Pinpoint the cell where the given text exists, returning its [X, Y] midpoint coordinate. 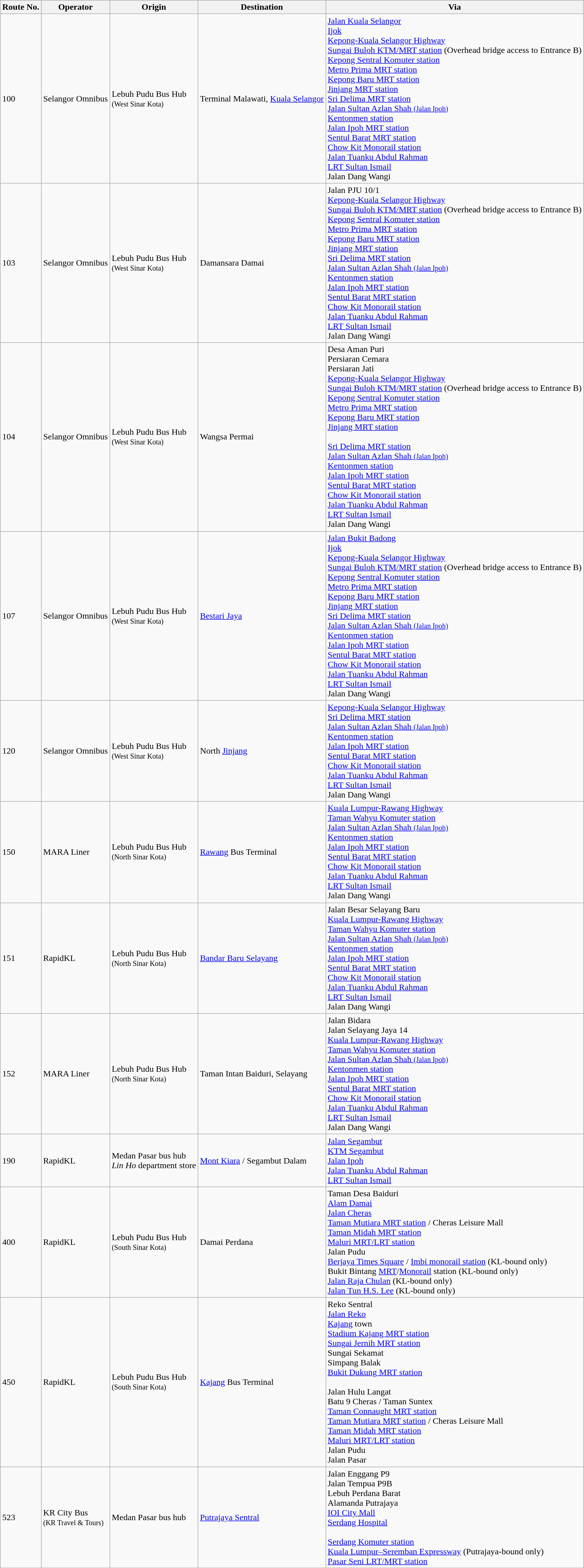
North Jinjang [262, 751]
Putrajaya Sentral [262, 1517]
151 [21, 958]
Operator [75, 7]
Damansara Damai [262, 263]
Bandar Baru Selayang [262, 958]
Jalan Segambut KTM SegambutJalan IpohJalan Tuanku Abdul Rahman LRT Sultan Ismail [454, 1160]
Wangsa Permai [262, 437]
Destination [262, 7]
Mont Kiara / Segambut Dalam [262, 1160]
104 [21, 437]
Via [454, 7]
Medan Pasar bus hubLin Ho department store [154, 1160]
Damai Perdana [262, 1242]
120 [21, 751]
400 [21, 1242]
103 [21, 263]
Taman Intan Baiduri, Selayang [262, 1074]
190 [21, 1160]
Rawang Bus Terminal [262, 852]
523 [21, 1517]
KR City Bus(KR Travel & Tours) [75, 1517]
150 [21, 852]
152 [21, 1074]
107 [21, 616]
Route No. [21, 7]
Terminal Malawati, Kuala Selangor [262, 99]
100 [21, 99]
Origin [154, 7]
Medan Pasar bus hub [154, 1517]
Kajang Bus Terminal [262, 1382]
Bestari Jaya [262, 616]
450 [21, 1382]
